Capture the cell that displays the provided text and extract its [x, y] central coordinate. 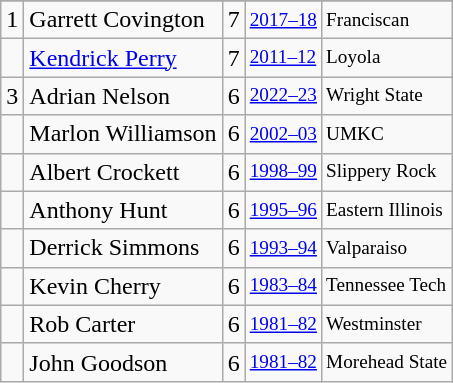
2017–18 [283, 20]
Valparaiso [387, 248]
Kendrick Perry [123, 58]
Franciscan [387, 20]
Albert Crockett [123, 172]
Slippery Rock [387, 172]
Eastern Illinois [387, 210]
Morehead State [387, 362]
1993–94 [283, 248]
3 [12, 96]
Kevin Cherry [123, 286]
Loyola [387, 58]
1995–96 [283, 210]
2002–03 [283, 134]
Derrick Simmons [123, 248]
Marlon Williamson [123, 134]
1998–99 [283, 172]
Westminster [387, 324]
1 [12, 20]
UMKC [387, 134]
Anthony Hunt [123, 210]
Garrett Covington [123, 20]
2022–23 [283, 96]
Rob Carter [123, 324]
2011–12 [283, 58]
1983–84 [283, 286]
Wright State [387, 96]
Tennessee Tech [387, 286]
John Goodson [123, 362]
Adrian Nelson [123, 96]
